Capture the cell that displays the provided text and extract its (x, y) central coordinate. 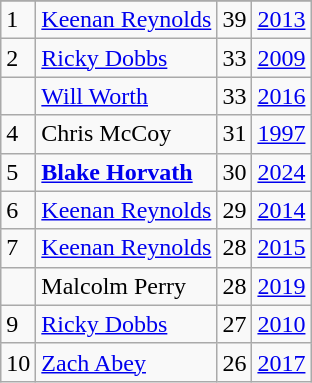
39 (234, 20)
Will Worth (126, 96)
2017 (282, 362)
4 (18, 134)
5 (18, 172)
2009 (282, 58)
2014 (282, 210)
2015 (282, 248)
9 (18, 324)
29 (234, 210)
Chris McCoy (126, 134)
1 (18, 20)
31 (234, 134)
2024 (282, 172)
6 (18, 210)
2010 (282, 324)
2019 (282, 286)
Malcolm Perry (126, 286)
2013 (282, 20)
30 (234, 172)
Zach Abey (126, 362)
1997 (282, 134)
Blake Horvath (126, 172)
2016 (282, 96)
7 (18, 248)
2 (18, 58)
10 (18, 362)
26 (234, 362)
27 (234, 324)
